Capture the cell that displays the provided text and extract its (X, Y) central coordinate. 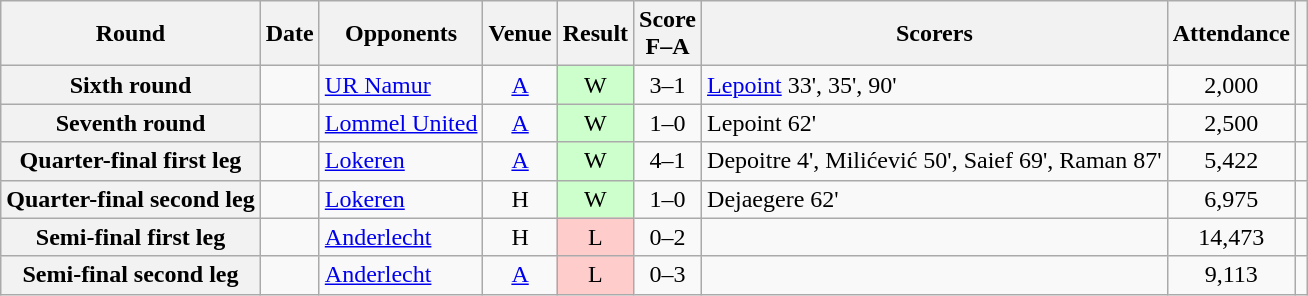
Lepoint 33', 35', 90' (935, 85)
5,422 (1231, 161)
UR Namur (401, 85)
4–1 (668, 161)
ScoreF–A (668, 34)
0–2 (668, 237)
Dejaegere 62' (935, 199)
Opponents (401, 34)
Attendance (1231, 34)
Seventh round (130, 123)
Depoitre 4', Milićević 50', Saief 69', Raman 87' (935, 161)
2,000 (1231, 85)
6,975 (1231, 199)
Quarter-final second leg (130, 199)
Sixth round (130, 85)
Result (595, 34)
Semi-final first leg (130, 237)
Date (290, 34)
3–1 (668, 85)
2,500 (1231, 123)
Semi-final second leg (130, 275)
Lommel United (401, 123)
Venue (520, 34)
Round (130, 34)
Lepoint 62' (935, 123)
Quarter-final first leg (130, 161)
9,113 (1231, 275)
0–3 (668, 275)
Scorers (935, 34)
14,473 (1231, 237)
